Pinpoint the cell where the given text exists, returning its (X, Y) midpoint coordinate. 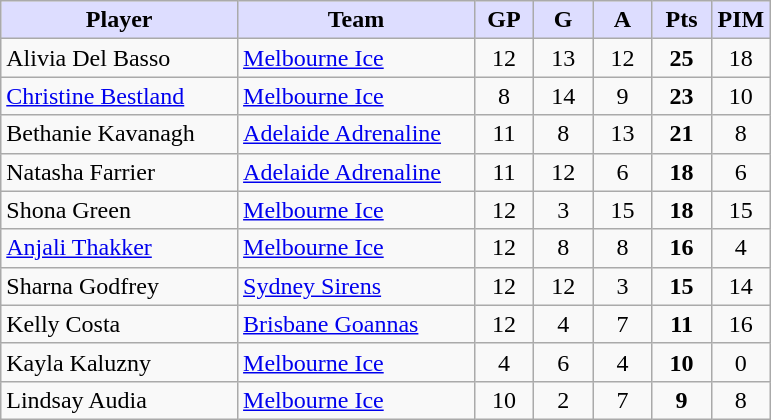
Anjali Thakker (120, 248)
Shona Green (120, 210)
Lindsay Audia (120, 400)
25 (682, 58)
PIM (740, 20)
0 (740, 362)
G (564, 20)
Kelly Costa (120, 324)
Kayla Kaluzny (120, 362)
Sydney Sirens (356, 286)
Bethanie Kavanagh (120, 134)
Team (356, 20)
2 (564, 400)
GP (504, 20)
Christine Bestland (120, 96)
Player (120, 20)
Sharna Godfrey (120, 286)
Natasha Farrier (120, 172)
23 (682, 96)
Pts (682, 20)
A (622, 20)
21 (682, 134)
Alivia Del Basso (120, 58)
Brisbane Goannas (356, 324)
